Output the (X, Y) coordinate of the center of the cell containing the given text.  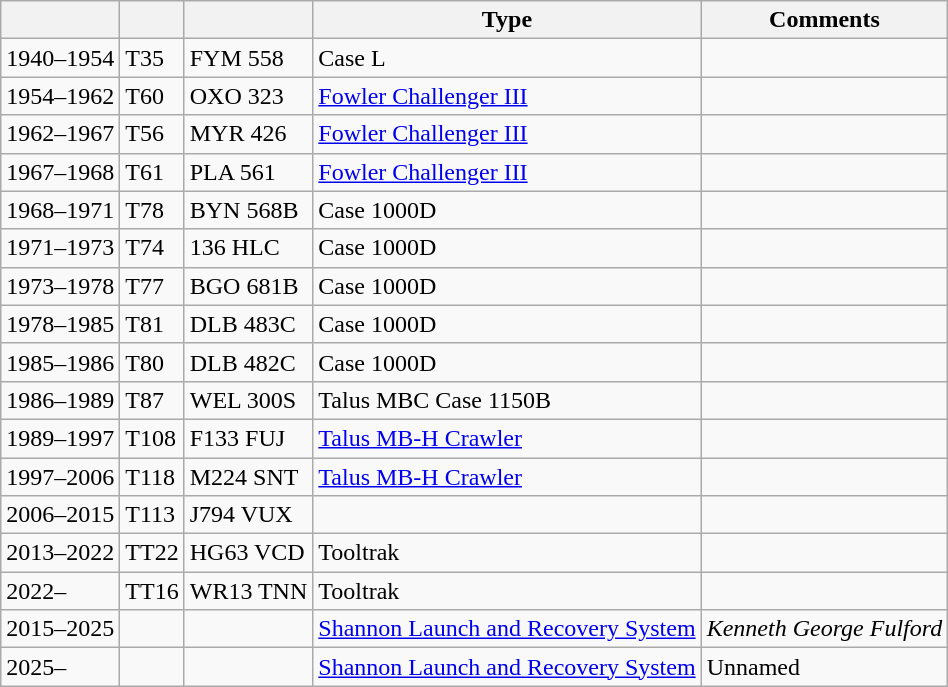
2006–2015 (60, 515)
Unnamed (824, 667)
T61 (152, 172)
T108 (152, 438)
T77 (152, 286)
WEL 300S (248, 400)
1962–1967 (60, 134)
1986–1989 (60, 400)
1973–1978 (60, 286)
Type (507, 20)
136 HLC (248, 248)
T80 (152, 362)
1985–1986 (60, 362)
2015–2025 (60, 629)
T60 (152, 96)
WR13 TNN (248, 591)
1940–1954 (60, 58)
F133 FUJ (248, 438)
T113 (152, 515)
HG63 VCD (248, 553)
1997–2006 (60, 477)
T81 (152, 324)
T56 (152, 134)
2025– (60, 667)
1978–1985 (60, 324)
1971–1973 (60, 248)
T87 (152, 400)
BYN 568B (248, 210)
Kenneth George Fulford (824, 629)
DLB 483C (248, 324)
2022– (60, 591)
DLB 482C (248, 362)
OXO 323 (248, 96)
1968–1971 (60, 210)
T35 (152, 58)
1989–1997 (60, 438)
2013–2022 (60, 553)
TT22 (152, 553)
MYR 426 (248, 134)
Talus MBC Case 1150B (507, 400)
BGO 681B (248, 286)
1967–1968 (60, 172)
1954–1962 (60, 96)
T74 (152, 248)
PLA 561 (248, 172)
M224 SNT (248, 477)
T118 (152, 477)
FYM 558 (248, 58)
Case L (507, 58)
T78 (152, 210)
TT16 (152, 591)
Comments (824, 20)
J794 VUX (248, 515)
